Output the (x, y) coordinate of the center of the cell containing the given text.  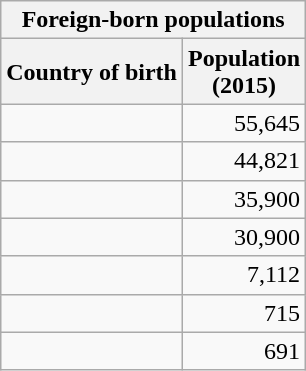
691 (244, 351)
Foreign-born populations (154, 20)
35,900 (244, 199)
715 (244, 313)
30,900 (244, 237)
Country of birth (92, 72)
44,821 (244, 161)
55,645 (244, 123)
Population(2015) (244, 72)
7,112 (244, 275)
